Find where the given text appears and provide that cell's center as [x, y] coordinate. 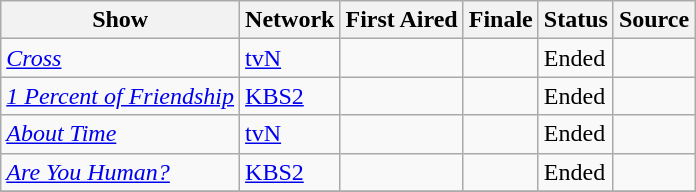
Are You Human? [120, 172]
Network [290, 20]
Finale [500, 20]
First Aired [402, 20]
Status [576, 20]
About Time [120, 134]
Show [120, 20]
Source [654, 20]
Cross [120, 58]
1 Percent of Friendship [120, 96]
